Find where the given text appears and provide that cell's center as (X, Y) coordinate. 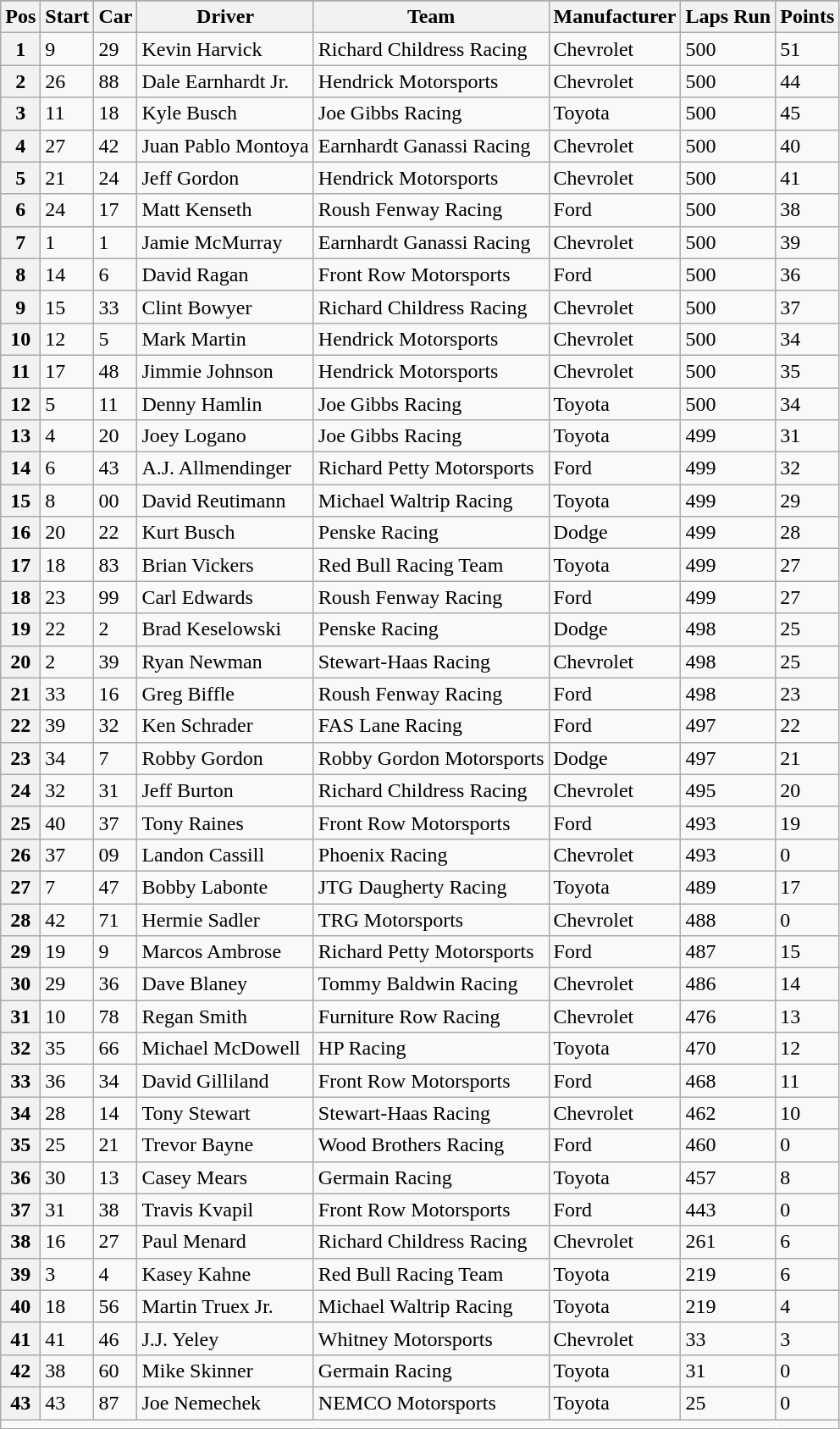
NEMCO Motorsports (431, 1403)
47 (115, 887)
46 (115, 1338)
476 (728, 1016)
Mike Skinner (225, 1371)
Martin Truex Jr. (225, 1306)
Landon Cassill (225, 855)
Furniture Row Racing (431, 1016)
486 (728, 984)
Jimmie Johnson (225, 371)
Laps Run (728, 17)
Robby Gordon (225, 758)
66 (115, 1049)
Kasey Kahne (225, 1274)
Tommy Baldwin Racing (431, 984)
71 (115, 919)
462 (728, 1113)
Joey Logano (225, 436)
468 (728, 1081)
A.J. Allmendinger (225, 468)
45 (808, 114)
TRG Motorsports (431, 919)
Kevin Harvick (225, 49)
Matt Kenseth (225, 210)
Robby Gordon Motorsports (431, 758)
Pos (20, 17)
Whitney Motorsports (431, 1338)
Wood Brothers Racing (431, 1145)
Bobby Labonte (225, 887)
489 (728, 887)
Joe Nemechek (225, 1403)
Team (431, 17)
Phoenix Racing (431, 855)
Jamie McMurray (225, 242)
Marcos Ambrose (225, 952)
J.J. Yeley (225, 1338)
HP Racing (431, 1049)
48 (115, 371)
Juan Pablo Montoya (225, 146)
Travis Kvapil (225, 1210)
Tony Raines (225, 823)
Regan Smith (225, 1016)
487 (728, 952)
Casey Mears (225, 1177)
Carl Edwards (225, 597)
Dave Blaney (225, 984)
David Ragan (225, 274)
00 (115, 501)
Clint Bowyer (225, 307)
Kyle Busch (225, 114)
FAS Lane Racing (431, 726)
Tony Stewart (225, 1113)
83 (115, 565)
Dale Earnhardt Jr. (225, 81)
Mark Martin (225, 339)
60 (115, 1371)
470 (728, 1049)
51 (808, 49)
Ryan Newman (225, 662)
Car (115, 17)
88 (115, 81)
Jeff Gordon (225, 178)
Manufacturer (615, 17)
09 (115, 855)
Kurt Busch (225, 533)
261 (728, 1242)
David Gilliland (225, 1081)
JTG Daugherty Racing (431, 887)
78 (115, 1016)
87 (115, 1403)
Brian Vickers (225, 565)
Greg Biffle (225, 694)
Driver (225, 17)
Hermie Sadler (225, 919)
David Reutimann (225, 501)
443 (728, 1210)
Michael McDowell (225, 1049)
Denny Hamlin (225, 404)
Brad Keselowski (225, 629)
Paul Menard (225, 1242)
495 (728, 790)
Trevor Bayne (225, 1145)
99 (115, 597)
56 (115, 1306)
44 (808, 81)
457 (728, 1177)
488 (728, 919)
Points (808, 17)
Jeff Burton (225, 790)
460 (728, 1145)
Start (68, 17)
Ken Schrader (225, 726)
